Pinpoint the cell where the given text exists, returning its [X, Y] midpoint coordinate. 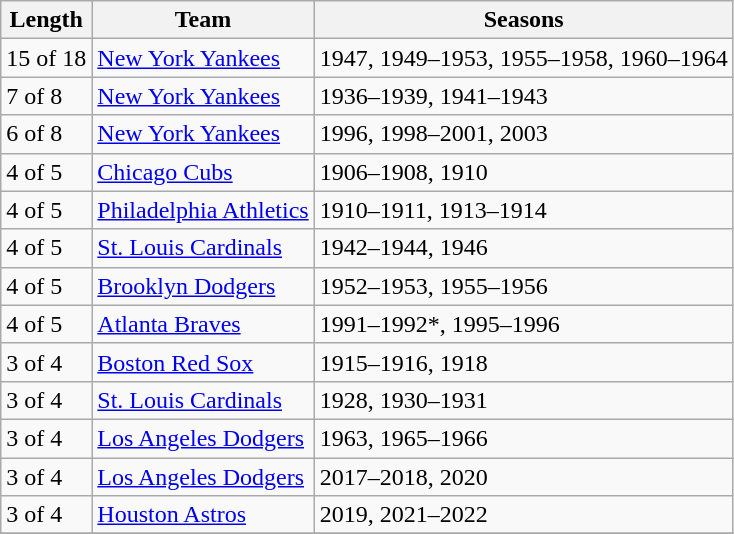
Boston Red Sox [203, 362]
1947, 1949–1953, 1955–1958, 1960–1964 [524, 58]
7 of 8 [46, 96]
1910–1911, 1913–1914 [524, 210]
Brooklyn Dodgers [203, 286]
1963, 1965–1966 [524, 438]
Seasons [524, 20]
1906–1908, 1910 [524, 172]
1936–1939, 1941–1943 [524, 96]
Team [203, 20]
Chicago Cubs [203, 172]
6 of 8 [46, 134]
2019, 2021–2022 [524, 515]
Atlanta Braves [203, 324]
1952–1953, 1955–1956 [524, 286]
1942–1944, 1946 [524, 248]
15 of 18 [46, 58]
Philadelphia Athletics [203, 210]
1928, 1930–1931 [524, 400]
Length [46, 20]
Houston Astros [203, 515]
1991–1992*, 1995–1996 [524, 324]
1996, 1998–2001, 2003 [524, 134]
1915–1916, 1918 [524, 362]
2017–2018, 2020 [524, 477]
